From the cell containing the given text, extract its center point as [x, y] coordinate. 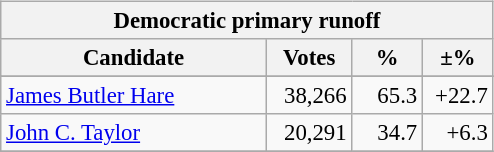
Democratic primary runoff [247, 21]
Candidate [134, 58]
+22.7 [458, 96]
20,291 [309, 133]
John C. Taylor [134, 133]
65.3 [388, 96]
±% [458, 58]
% [388, 58]
James Butler Hare [134, 96]
34.7 [388, 133]
+6.3 [458, 133]
38,266 [309, 96]
Votes [309, 58]
